Pinpoint the cell where the given text exists, returning its (X, Y) midpoint coordinate. 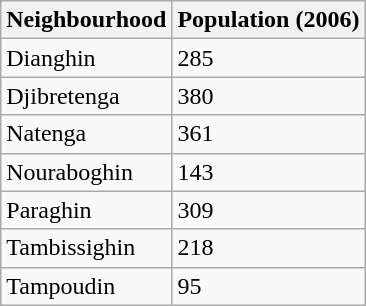
143 (268, 172)
218 (268, 248)
380 (268, 96)
Paraghin (86, 210)
309 (268, 210)
Neighbourhood (86, 20)
285 (268, 58)
361 (268, 134)
Natenga (86, 134)
95 (268, 286)
Tampoudin (86, 286)
Djibretenga (86, 96)
Dianghin (86, 58)
Nouraboghin (86, 172)
Tambissighin (86, 248)
Population (2006) (268, 20)
